Identify which cell holds the provided text, then report its (X, Y) central coordinate. 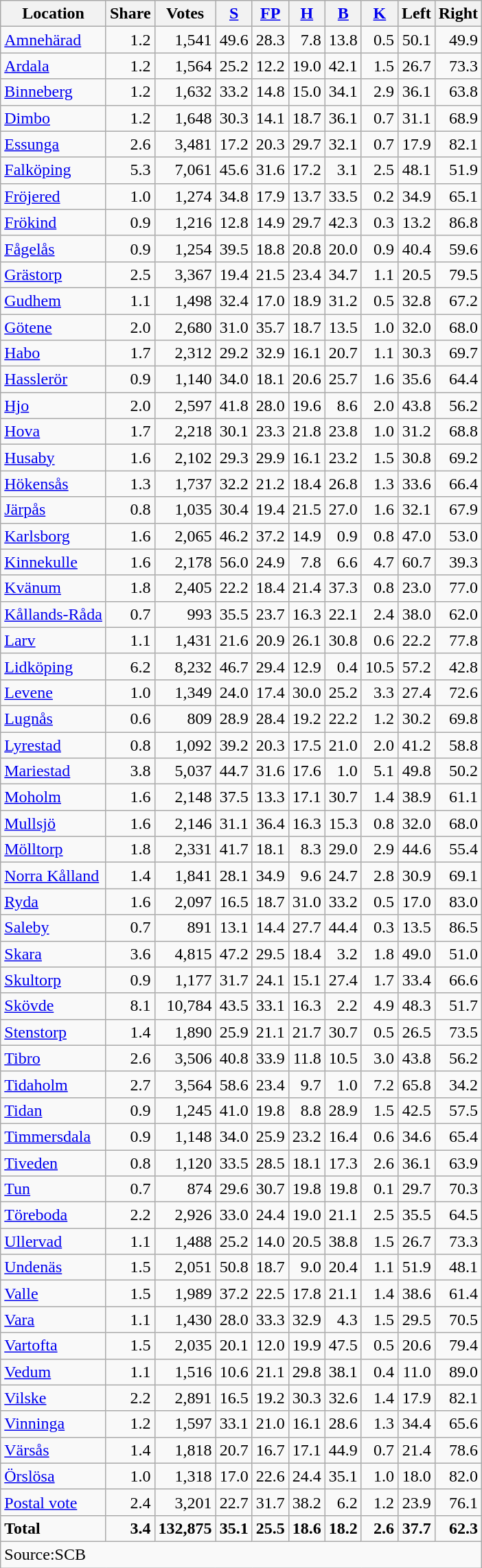
68.9 (458, 118)
Vilske (54, 1398)
1,092 (185, 745)
38.2 (306, 1502)
64.4 (458, 379)
20.0 (343, 248)
50.1 (416, 40)
Kvänum (54, 588)
37.5 (233, 797)
50.2 (458, 771)
29.4 (271, 666)
1,632 (185, 92)
Source:SCB (242, 1554)
38.0 (416, 614)
21.7 (306, 1032)
47.2 (233, 954)
Lyrestad (54, 745)
44.6 (416, 850)
21.2 (271, 484)
4.3 (343, 1320)
15.0 (306, 92)
61.4 (458, 1294)
3.2 (343, 954)
30.2 (416, 718)
1,035 (185, 510)
82.0 (458, 1476)
Örslösa (54, 1476)
Stenstorp (54, 1032)
18.0 (416, 1476)
19.9 (306, 1346)
23.7 (271, 614)
Töreboda (54, 1215)
24.7 (343, 876)
132,875 (185, 1528)
19.6 (306, 406)
Gudhem (54, 301)
7.2 (379, 1084)
51.0 (458, 954)
24.9 (271, 562)
2,148 (185, 797)
65.4 (458, 1136)
5.3 (130, 170)
39.3 (458, 562)
1,841 (185, 876)
1,541 (185, 40)
18.6 (306, 1528)
34.4 (416, 1424)
Mariestad (54, 771)
18.2 (343, 1528)
Undenäs (54, 1267)
10.6 (233, 1372)
2,926 (185, 1215)
16.7 (271, 1450)
8.6 (343, 406)
Kinnekulle (54, 562)
8.1 (130, 1006)
29.3 (233, 458)
891 (185, 928)
Skultorp (54, 980)
12.8 (233, 222)
35.7 (271, 327)
22.7 (233, 1502)
1,564 (185, 66)
24.0 (233, 692)
Lidköping (54, 666)
23.9 (416, 1502)
29.8 (306, 1372)
Hova (54, 432)
77.8 (458, 640)
22.5 (271, 1294)
42.1 (343, 66)
1,989 (185, 1294)
27.0 (343, 510)
12.9 (306, 666)
20.1 (233, 1346)
Värsås (54, 1450)
Hasslerör (54, 379)
11.8 (306, 1058)
993 (185, 614)
1,597 (185, 1424)
60.7 (416, 562)
49.6 (233, 40)
Vara (54, 1320)
1,148 (185, 1136)
2,035 (185, 1346)
58.8 (458, 745)
34.8 (233, 196)
Binneberg (54, 92)
20.9 (271, 640)
10,784 (185, 1006)
42.5 (416, 1110)
40.8 (233, 1058)
3,506 (185, 1058)
25.5 (271, 1528)
Hökensås (54, 484)
Skara (54, 954)
1,254 (185, 248)
Ryda (54, 902)
11.0 (416, 1372)
Postal vote (54, 1502)
65.8 (416, 1084)
14.8 (271, 92)
Larv (54, 640)
13.7 (306, 196)
37.7 (416, 1528)
Falköping (54, 170)
23.0 (416, 588)
36.4 (271, 823)
1,318 (185, 1476)
5.1 (379, 771)
1,648 (185, 118)
0.2 (379, 196)
25.7 (343, 379)
3.4 (130, 1528)
64.5 (458, 1215)
K (379, 14)
38.1 (343, 1372)
63.8 (458, 92)
61.1 (458, 797)
33.3 (271, 1320)
1,890 (185, 1032)
17.6 (306, 771)
Tibro (54, 1058)
62.0 (458, 614)
Dimbo (54, 118)
16.4 (343, 1136)
13.2 (416, 222)
Fröjered (54, 196)
809 (185, 718)
67.2 (458, 301)
22.1 (343, 614)
17.4 (271, 692)
69.8 (458, 718)
3.1 (343, 170)
57.2 (416, 666)
Saleby (54, 928)
18.8 (271, 248)
48.3 (416, 1006)
43.5 (233, 1006)
57.5 (458, 1110)
9.6 (306, 876)
32.8 (416, 301)
30.9 (416, 876)
B (343, 14)
3,481 (185, 144)
Moholm (54, 797)
67.9 (458, 510)
Götene (54, 327)
4,815 (185, 954)
45.6 (233, 170)
28.6 (343, 1424)
79.5 (458, 274)
15.3 (343, 823)
Levene (54, 692)
37.3 (343, 588)
3.3 (379, 692)
3,564 (185, 1084)
1,818 (185, 1450)
70.3 (458, 1189)
66.6 (458, 980)
12.2 (271, 66)
1,488 (185, 1241)
26.8 (343, 484)
38.8 (343, 1241)
62.3 (458, 1528)
41.8 (233, 406)
Mullsjö (54, 823)
50.8 (233, 1267)
89.0 (458, 1372)
3.8 (130, 771)
Tidaholm (54, 1084)
Habo (54, 353)
2,146 (185, 823)
28.4 (271, 718)
28.3 (271, 40)
1,216 (185, 222)
70.5 (458, 1320)
12.0 (271, 1346)
1,516 (185, 1372)
2,097 (185, 902)
49.0 (416, 954)
42.3 (343, 222)
29.0 (343, 850)
72.6 (458, 692)
Vinninga (54, 1424)
14.1 (271, 118)
44.7 (233, 771)
Tun (54, 1189)
Share (130, 14)
1,140 (185, 379)
21.8 (306, 432)
2,312 (185, 353)
2,680 (185, 327)
Timmersdala (54, 1136)
34.2 (458, 1084)
Mölltorp (54, 850)
Kållands-Råda (54, 614)
0.1 (379, 1189)
55.4 (458, 850)
874 (185, 1189)
35.6 (416, 379)
2.7 (130, 1084)
44.4 (343, 928)
9.0 (306, 1267)
51.7 (458, 1006)
Amnehärad (54, 40)
56.0 (233, 562)
2,891 (185, 1398)
29.2 (233, 353)
4.9 (379, 1006)
30.1 (233, 432)
3,201 (185, 1502)
Fågelås (54, 248)
33.0 (233, 1215)
17.5 (306, 745)
41.0 (233, 1110)
41.7 (233, 850)
Essunga (54, 144)
34.6 (416, 1136)
13.8 (343, 40)
Vedum (54, 1372)
1,737 (185, 484)
Tiveden (54, 1163)
38.9 (416, 797)
30.0 (306, 692)
21.6 (233, 640)
2,178 (185, 562)
1,498 (185, 301)
Location (54, 14)
2,102 (185, 458)
Skövde (54, 1006)
24.1 (271, 980)
1,274 (185, 196)
20.4 (343, 1267)
Ardala (54, 66)
2,331 (185, 850)
9.7 (306, 1084)
Votes (185, 14)
47.0 (416, 536)
23.8 (343, 432)
1,430 (185, 1320)
13.1 (233, 928)
2,218 (185, 432)
8.8 (306, 1110)
17.3 (343, 1163)
73.5 (458, 1032)
86.5 (458, 928)
Hjo (54, 406)
65.6 (458, 1424)
44.9 (343, 1450)
2,051 (185, 1267)
Left (416, 14)
41.2 (416, 745)
23.3 (271, 432)
Karlsborg (54, 536)
13.3 (271, 797)
42.8 (458, 666)
69.7 (458, 353)
30.4 (233, 510)
5,037 (185, 771)
20.8 (306, 248)
63.9 (458, 1163)
27.7 (306, 928)
58.6 (233, 1084)
46.7 (233, 666)
1,120 (185, 1163)
79.4 (458, 1346)
8.3 (306, 850)
69.2 (458, 458)
22.6 (271, 1476)
78.6 (458, 1450)
3.6 (130, 954)
3,367 (185, 274)
38.6 (416, 1294)
Norra Kålland (54, 876)
32.4 (233, 301)
59.6 (458, 248)
65.1 (458, 196)
Total (54, 1528)
Husaby (54, 458)
2,065 (185, 536)
3.0 (379, 1058)
Vartofta (54, 1346)
FP (271, 14)
Valle (54, 1294)
6.6 (343, 562)
Lugnås (54, 718)
2,405 (185, 588)
2.8 (379, 876)
53.0 (458, 536)
1,177 (185, 980)
68.8 (458, 432)
33.9 (271, 1058)
77.0 (458, 588)
34.7 (343, 274)
7,061 (185, 170)
4.7 (379, 562)
14.4 (271, 928)
39.2 (233, 745)
H (306, 14)
34.1 (343, 92)
33.4 (416, 980)
Frökind (54, 222)
15.1 (306, 980)
29.6 (233, 1189)
Järpås (54, 510)
1,245 (185, 1110)
14.0 (271, 1241)
Ullervad (54, 1241)
29.9 (271, 458)
Right (458, 14)
1,431 (185, 640)
18.9 (306, 301)
83.0 (458, 902)
39.5 (233, 248)
28.5 (271, 1163)
S (233, 14)
69.1 (458, 876)
86.8 (458, 222)
32.2 (233, 484)
26.1 (306, 640)
8,232 (185, 666)
2,597 (185, 406)
33.6 (416, 484)
17.8 (306, 1294)
26.5 (416, 1032)
28.1 (233, 876)
40.4 (416, 248)
Grästorp (54, 274)
Tidan (54, 1110)
47.5 (343, 1346)
49.8 (416, 771)
32.6 (343, 1398)
76.1 (458, 1502)
1,349 (185, 692)
46.2 (233, 536)
49.9 (458, 40)
66.4 (458, 484)
